From the cell containing the given text, extract its center point as [X, Y] coordinate. 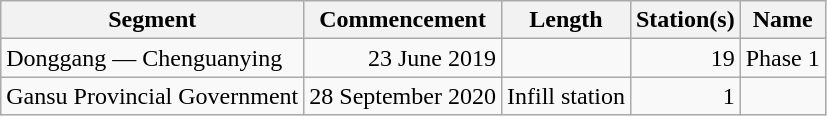
Donggang — Chenguanying [152, 58]
Phase 1 [782, 58]
Commencement [403, 20]
Gansu Provincial Government [152, 96]
1 [685, 96]
Station(s) [685, 20]
19 [685, 58]
Infill station [566, 96]
Segment [152, 20]
23 June 2019 [403, 58]
Length [566, 20]
28 September 2020 [403, 96]
Name [782, 20]
